Extract the [X, Y] coordinate from the center of the cell holding the provided text.  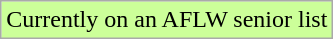
Currently on an AFLW senior list [167, 20]
